Return the [X, Y] coordinate for the center point of the cell that contains the specified text.  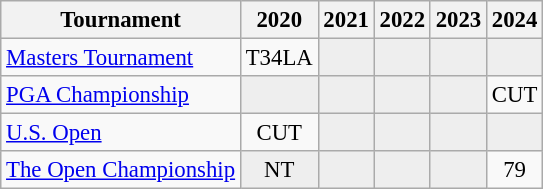
T34LA [279, 58]
2020 [279, 20]
2023 [458, 20]
U.S. Open [121, 133]
PGA Championship [121, 95]
2021 [346, 20]
2022 [402, 20]
Masters Tournament [121, 58]
NT [279, 170]
79 [515, 170]
The Open Championship [121, 170]
Tournament [121, 20]
2024 [515, 20]
